Provide the (x, y) coordinate of the cell's center where the given text is located.  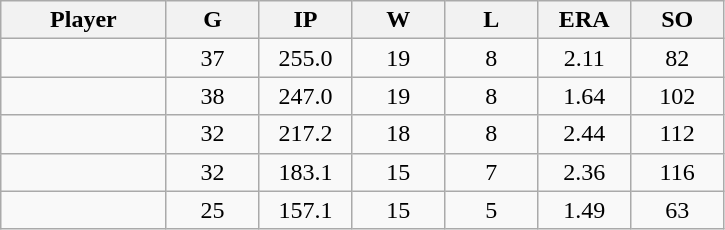
7 (492, 172)
82 (678, 58)
37 (212, 58)
63 (678, 210)
SO (678, 20)
2.11 (584, 58)
5 (492, 210)
1.49 (584, 210)
217.2 (306, 134)
W (398, 20)
G (212, 20)
18 (398, 134)
ERA (584, 20)
1.64 (584, 96)
Player (84, 20)
247.0 (306, 96)
2.36 (584, 172)
L (492, 20)
116 (678, 172)
183.1 (306, 172)
IP (306, 20)
255.0 (306, 58)
157.1 (306, 210)
112 (678, 134)
2.44 (584, 134)
102 (678, 96)
38 (212, 96)
25 (212, 210)
